Identify which cell holds the provided text, then report its (x, y) central coordinate. 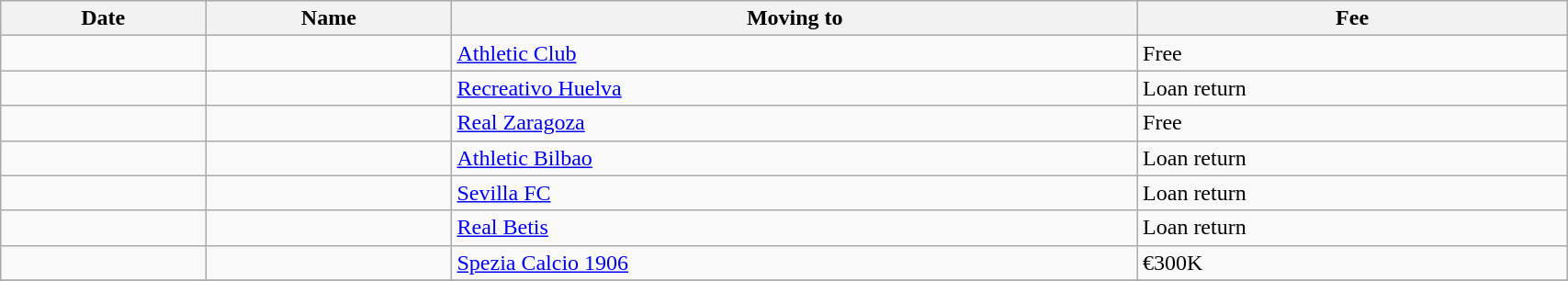
Real Zaragoza (795, 123)
Athletic Club (795, 53)
Sevilla FC (795, 193)
Recreativo Huelva (795, 88)
€300K (1352, 263)
Athletic Bilbao (795, 158)
Fee (1352, 18)
Date (103, 18)
Moving to (795, 18)
Real Betis (795, 228)
Name (329, 18)
Spezia Calcio 1906 (795, 263)
